For the text-containing cell, return its midpoint in (X, Y) coordinate format. 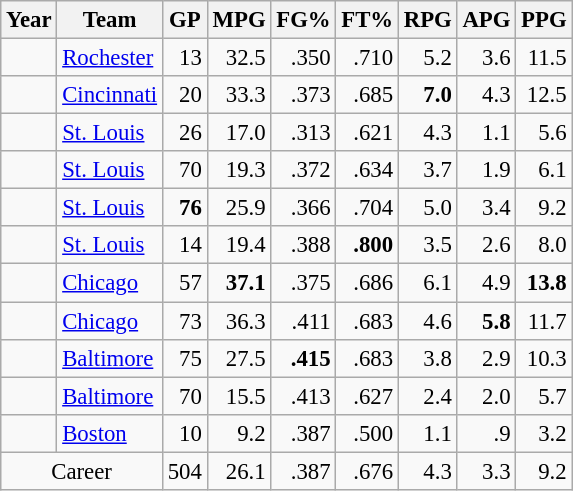
13.8 (544, 283)
.350 (304, 58)
.627 (368, 396)
15.5 (239, 396)
3.3 (486, 471)
.500 (368, 433)
5.7 (544, 396)
2.0 (486, 396)
3.4 (486, 208)
3.5 (428, 245)
.676 (368, 471)
32.5 (239, 58)
11.7 (544, 321)
PPG (544, 20)
.634 (368, 170)
37.1 (239, 283)
.704 (368, 208)
11.5 (544, 58)
8.0 (544, 245)
3.6 (486, 58)
5.0 (428, 208)
75 (184, 358)
.686 (368, 283)
.375 (304, 283)
1.9 (486, 170)
26 (184, 133)
26.1 (239, 471)
GP (184, 20)
APG (486, 20)
76 (184, 208)
3.2 (544, 433)
3.8 (428, 358)
73 (184, 321)
5.8 (486, 321)
57 (184, 283)
.388 (304, 245)
.411 (304, 321)
20 (184, 95)
FG% (304, 20)
.9 (486, 433)
10.3 (544, 358)
3.7 (428, 170)
36.3 (239, 321)
504 (184, 471)
14 (184, 245)
RPG (428, 20)
13 (184, 58)
27.5 (239, 358)
5.6 (544, 133)
.710 (368, 58)
.373 (304, 95)
2.9 (486, 358)
MPG (239, 20)
Career (82, 471)
5.2 (428, 58)
.313 (304, 133)
4.6 (428, 321)
Rochester (110, 58)
10 (184, 433)
25.9 (239, 208)
12.5 (544, 95)
Cincinnati (110, 95)
19.4 (239, 245)
19.3 (239, 170)
.413 (304, 396)
Year (29, 20)
17.0 (239, 133)
.800 (368, 245)
.415 (304, 358)
.621 (368, 133)
Boston (110, 433)
7.0 (428, 95)
2.4 (428, 396)
.685 (368, 95)
FT% (368, 20)
Team (110, 20)
33.3 (239, 95)
4.9 (486, 283)
2.6 (486, 245)
.372 (304, 170)
.366 (304, 208)
